From the cell containing the given text, extract its center point as [X, Y] coordinate. 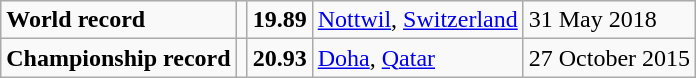
World record [118, 20]
Championship record [118, 58]
20.93 [280, 58]
Nottwil, Switzerland [418, 20]
19.89 [280, 20]
31 May 2018 [609, 20]
27 October 2015 [609, 58]
Doha, Qatar [418, 58]
